Pinpoint the cell where the given text exists, returning its (x, y) midpoint coordinate. 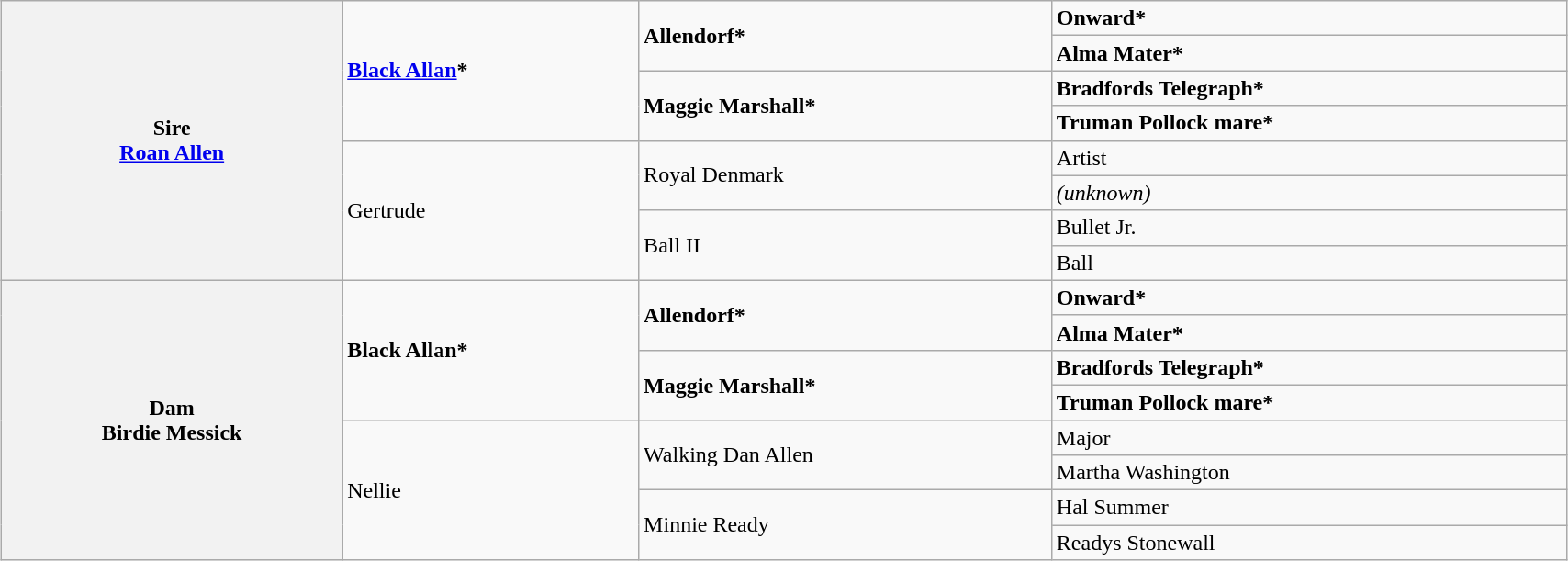
Major (1309, 438)
(unknown) (1309, 193)
Gertrude (490, 210)
Ball (1309, 263)
Martha Washington (1309, 473)
Readys Stonewall (1309, 543)
SireRoan Allen (173, 140)
Walking Dan Allen (846, 455)
Royal Denmark (846, 175)
Nellie (490, 490)
Minnie Ready (846, 525)
Artist (1309, 158)
Ball II (846, 245)
Hal Summer (1309, 508)
DamBirdie Messick (173, 420)
Bullet Jr. (1309, 228)
